Identify which cell holds the provided text, then report its (x, y) central coordinate. 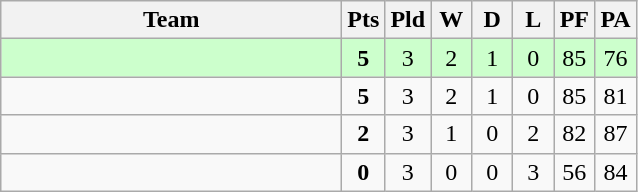
Pts (364, 20)
L (534, 20)
84 (616, 172)
81 (616, 96)
Team (172, 20)
Pld (408, 20)
PF (574, 20)
PA (616, 20)
82 (574, 134)
W (452, 20)
87 (616, 134)
76 (616, 58)
56 (574, 172)
D (492, 20)
